Return [X, Y] of the center of cell containing provided text 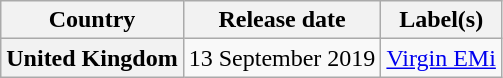
Country [92, 20]
Virgin EMi [442, 58]
United Kingdom [92, 58]
Label(s) [442, 20]
13 September 2019 [282, 58]
Release date [282, 20]
